Capture the cell that displays the provided text and extract its [x, y] central coordinate. 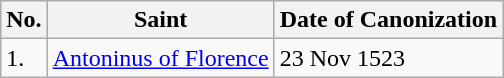
Saint [160, 20]
1. [24, 58]
No. [24, 20]
Date of Canonization [388, 20]
23 Nov 1523 [388, 58]
Antoninus of Florence [160, 58]
